Extract the (X, Y) coordinate from the center of the cell holding the provided text.  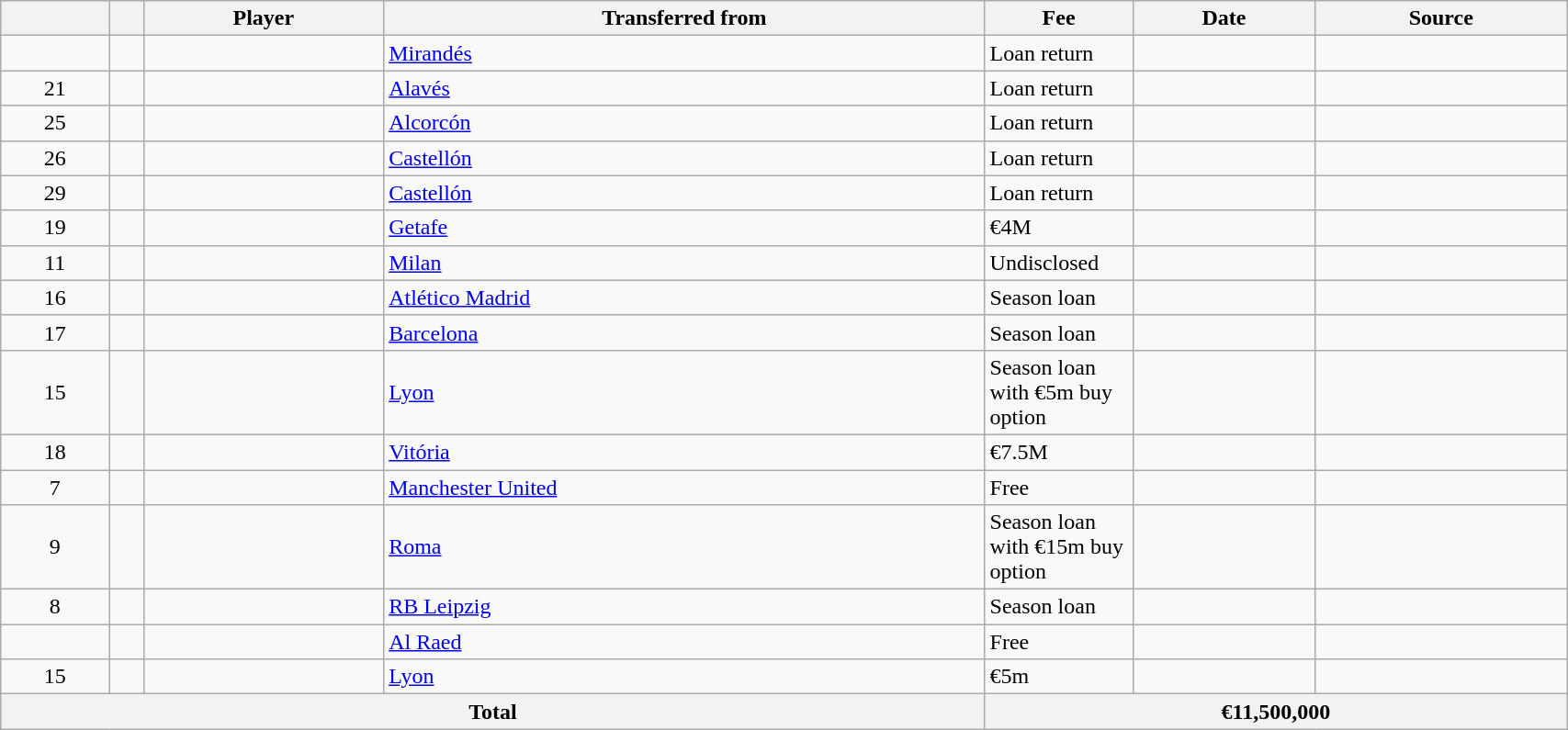
11 (55, 263)
Undisclosed (1058, 263)
16 (55, 298)
Alcorcón (684, 123)
Season loan with €15m buy option (1058, 547)
RB Leipzig (684, 607)
€7.5M (1058, 452)
Player (264, 18)
Vitória (684, 452)
Fee (1058, 18)
Manchester United (684, 488)
Getafe (684, 228)
29 (55, 193)
Alavés (684, 88)
26 (55, 158)
€11,500,000 (1276, 712)
Milan (684, 263)
25 (55, 123)
Date (1224, 18)
Mirandés (684, 53)
Transferred from (684, 18)
Source (1441, 18)
Season loan with €5m buy option (1058, 392)
Total (492, 712)
7 (55, 488)
Roma (684, 547)
€5m (1058, 677)
€4M (1058, 228)
21 (55, 88)
19 (55, 228)
17 (55, 332)
9 (55, 547)
Al Raed (684, 642)
8 (55, 607)
Barcelona (684, 332)
18 (55, 452)
Atlético Madrid (684, 298)
